Return the [x, y] coordinate for the center point of the cell that contains the specified text.  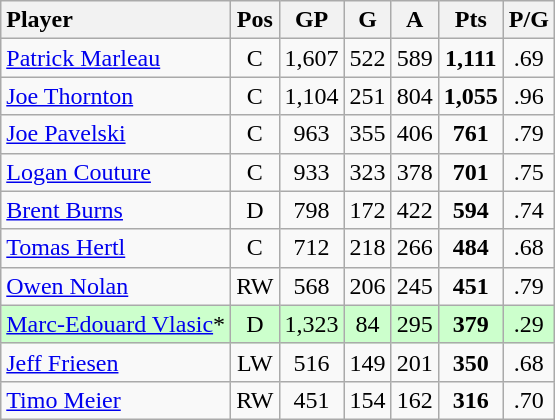
Pos [255, 20]
.74 [528, 210]
804 [414, 96]
172 [368, 210]
G [368, 20]
Brent Burns [116, 210]
.96 [528, 96]
245 [414, 286]
323 [368, 172]
GP [312, 20]
Joe Thornton [116, 96]
154 [368, 400]
A [414, 20]
Owen Nolan [116, 286]
Joe Pavelski [116, 134]
350 [470, 362]
Logan Couture [116, 172]
Pts [470, 20]
355 [368, 134]
LW [255, 362]
.70 [528, 400]
Timo Meier [116, 400]
484 [470, 248]
.69 [528, 58]
251 [368, 96]
1,104 [312, 96]
422 [414, 210]
Player [116, 20]
378 [414, 172]
522 [368, 58]
162 [414, 400]
798 [312, 210]
295 [414, 324]
594 [470, 210]
1,607 [312, 58]
201 [414, 362]
379 [470, 324]
Tomas Hertl [116, 248]
1,323 [312, 324]
701 [470, 172]
516 [312, 362]
1,111 [470, 58]
712 [312, 248]
963 [312, 134]
568 [312, 286]
.29 [528, 324]
1,055 [470, 96]
Jeff Friesen [116, 362]
761 [470, 134]
206 [368, 286]
406 [414, 134]
Patrick Marleau [116, 58]
84 [368, 324]
Marc-Edouard Vlasic* [116, 324]
933 [312, 172]
149 [368, 362]
.75 [528, 172]
316 [470, 400]
589 [414, 58]
218 [368, 248]
266 [414, 248]
P/G [528, 20]
